Output the [x, y] coordinate of the center of the cell containing the given text.  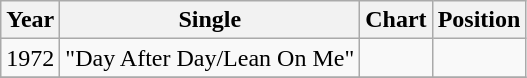
"Day After Day/Lean On Me" [210, 58]
Year [30, 20]
Chart [396, 20]
1972 [30, 58]
Single [210, 20]
Position [479, 20]
